Return (x, y) of the center of cell containing provided text 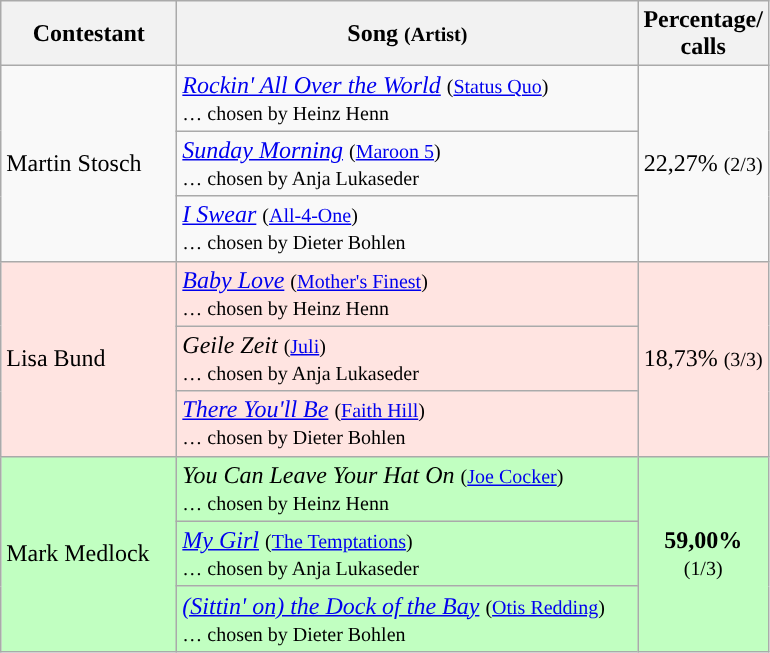
22,27% (2/3) (704, 164)
You Can Leave Your Hat On (Joe Cocker)… chosen by Heinz Henn (408, 488)
Song (Artist) (408, 34)
(Sittin' on) the Dock of the Bay (Otis Redding)… chosen by Dieter Bohlen (408, 618)
Sunday Morning (Maroon 5)… chosen by Anja Lukaseder (408, 164)
Baby Love (Mother's Finest)… chosen by Heinz Henn (408, 294)
My Girl (The Temptations)… chosen by Anja Lukaseder (408, 554)
18,73% (3/3) (704, 358)
I Swear (All-4-One)… chosen by Dieter Bohlen (408, 228)
Rockin' All Over the World (Status Quo)… chosen by Heinz Henn (408, 98)
Lisa Bund (89, 358)
59,00% (1/3) (704, 554)
Geile Zeit (Juli)… chosen by Anja Lukaseder (408, 358)
Contestant (89, 34)
Mark Medlock (89, 554)
Percentage/calls (704, 34)
Martin Stosch (89, 164)
There You'll Be (Faith Hill)… chosen by Dieter Bohlen (408, 424)
